Detect which cell encompasses the target text, then output its [X, Y] center coordinate. 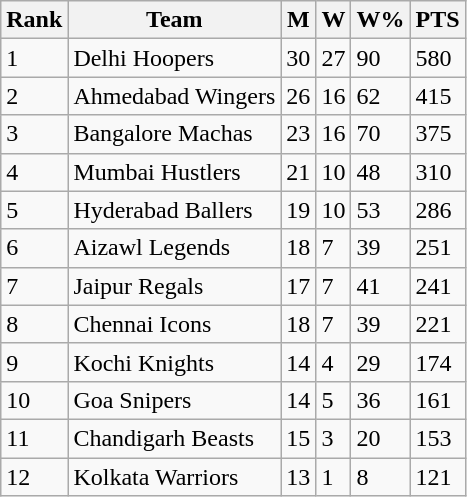
121 [438, 477]
Goa Snipers [174, 400]
26 [298, 96]
Kolkata Warriors [174, 477]
53 [380, 210]
23 [298, 134]
415 [438, 96]
90 [380, 58]
153 [438, 438]
41 [380, 286]
17 [298, 286]
286 [438, 210]
174 [438, 362]
30 [298, 58]
9 [34, 362]
Chandigarh Beasts [174, 438]
PTS [438, 20]
11 [34, 438]
12 [34, 477]
Aizawl Legends [174, 248]
Bangalore Machas [174, 134]
Kochi Knights [174, 362]
Jaipur Regals [174, 286]
Ahmedabad Wingers [174, 96]
36 [380, 400]
13 [298, 477]
Hyderabad Ballers [174, 210]
6 [34, 248]
W% [380, 20]
241 [438, 286]
19 [298, 210]
Team [174, 20]
15 [298, 438]
62 [380, 96]
M [298, 20]
W [334, 20]
20 [380, 438]
2 [34, 96]
310 [438, 172]
48 [380, 172]
Rank [34, 20]
29 [380, 362]
70 [380, 134]
Delhi Hoopers [174, 58]
251 [438, 248]
Mumbai Hustlers [174, 172]
21 [298, 172]
221 [438, 324]
Chennai Icons [174, 324]
580 [438, 58]
375 [438, 134]
27 [334, 58]
161 [438, 400]
